Locate the cell with the specified text and output its (X, Y) center coordinate. 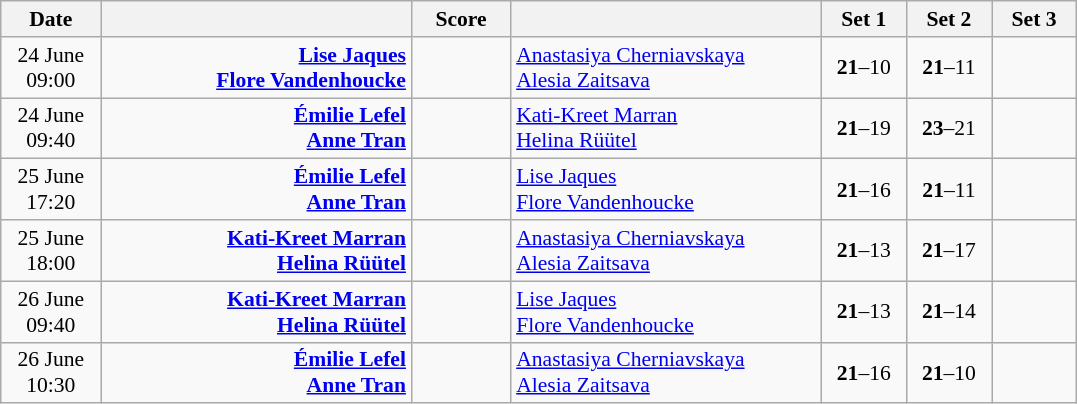
26 June09:40 (51, 312)
24 June09:40 (51, 128)
21–14 (948, 312)
Set 2 (948, 19)
25 June17:20 (51, 190)
25 June18:00 (51, 250)
24 June09:00 (51, 68)
26 June10:30 (51, 372)
Score (461, 19)
21–19 (864, 128)
Set 1 (864, 19)
Date (51, 19)
Set 3 (1034, 19)
21–17 (948, 250)
23–21 (948, 128)
